Capture the cell that displays the provided text and extract its [x, y] central coordinate. 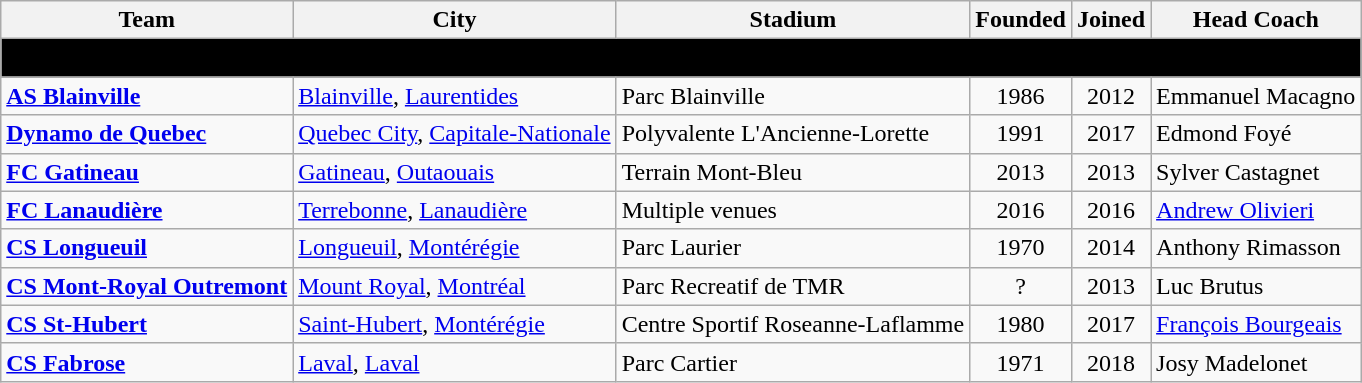
Parc Recreatif de TMR [793, 286]
Saint-Hubert, Montérégie [454, 324]
Centre Sportif Roseanne-Laflamme [793, 324]
Edmond Foyé [1256, 134]
FC Gatineau [147, 172]
Mount Royal, Montréal [454, 286]
Longueuil, Montérégie [454, 248]
Team [147, 20]
Joined [1110, 20]
1970 [1021, 248]
Sylver Castagnet [1256, 172]
1986 [1021, 96]
Anthony Rimasson [1256, 248]
Emmanuel Macagno [1256, 96]
Laval, Laval [454, 362]
2014 [1110, 248]
Terrain Mont-Bleu [793, 172]
Parc Laurier [793, 248]
Dynamo de Quebec [147, 134]
1991 [1021, 134]
Stadium [793, 20]
FC Lanaudière [147, 210]
Gatineau, Outaouais [454, 172]
Quebec City, Capitale-Nationale [454, 134]
Head Coach [1256, 20]
City [454, 20]
Luc Brutus [1256, 286]
1980 [1021, 324]
Terrebonne, Lanaudière [454, 210]
1971 [1021, 362]
Polyvalente L'Ancienne-Lorette [793, 134]
2012 [1110, 96]
Current teams [681, 58]
CS Fabrose [147, 362]
2018 [1110, 362]
Parc Cartier [793, 362]
Josy Madelonet [1256, 362]
François Bourgeais [1256, 324]
AS Blainville [147, 96]
Blainville, Laurentides [454, 96]
Andrew Olivieri [1256, 210]
? [1021, 286]
CS Mont-Royal Outremont [147, 286]
Multiple venues [793, 210]
CS Longueuil [147, 248]
CS St-Hubert [147, 324]
Founded [1021, 20]
Parc Blainville [793, 96]
